Detect which cell encompasses the target text, then output its (x, y) center coordinate. 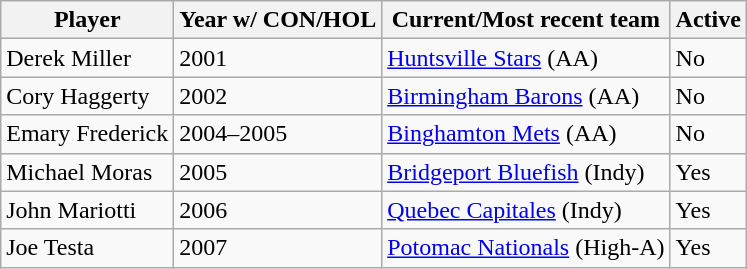
2001 (278, 58)
Derek Miller (88, 58)
Bridgeport Bluefish (Indy) (526, 172)
Player (88, 20)
Current/Most recent team (526, 20)
Huntsville Stars (AA) (526, 58)
Michael Moras (88, 172)
Quebec Capitales (Indy) (526, 210)
Binghamton Mets (AA) (526, 134)
2002 (278, 96)
2007 (278, 248)
2006 (278, 210)
Birmingham Barons (AA) (526, 96)
2004–2005 (278, 134)
John Mariotti (88, 210)
2005 (278, 172)
Cory Haggerty (88, 96)
Year w/ CON/HOL (278, 20)
Joe Testa (88, 248)
Active (708, 20)
Emary Frederick (88, 134)
Potomac Nationals (High-A) (526, 248)
